From the cell containing the given text, extract its center point as (X, Y) coordinate. 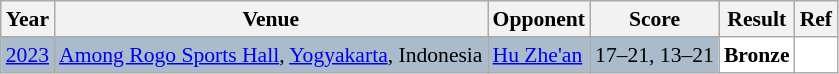
17–21, 13–21 (654, 55)
Bronze (757, 55)
Year (28, 19)
Among Rogo Sports Hall, Yogyakarta, Indonesia (270, 55)
Hu Zhe'an (540, 55)
Score (654, 19)
2023 (28, 55)
Opponent (540, 19)
Ref (816, 19)
Result (757, 19)
Venue (270, 19)
